Extract the [X, Y] coordinate from the center of the cell holding the provided text.  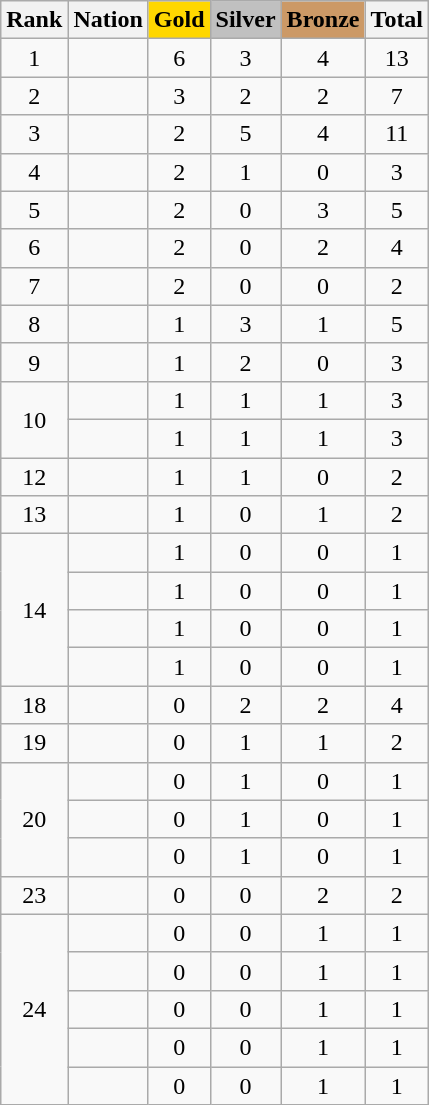
Rank [34, 20]
Nation [108, 20]
11 [397, 134]
12 [34, 477]
14 [34, 610]
10 [34, 419]
18 [34, 705]
Gold [179, 20]
9 [34, 362]
Bronze [323, 20]
19 [34, 743]
24 [34, 1009]
23 [34, 895]
20 [34, 819]
Total [397, 20]
Silver [246, 20]
8 [34, 324]
